From the cell containing the given text, extract its center point as [x, y] coordinate. 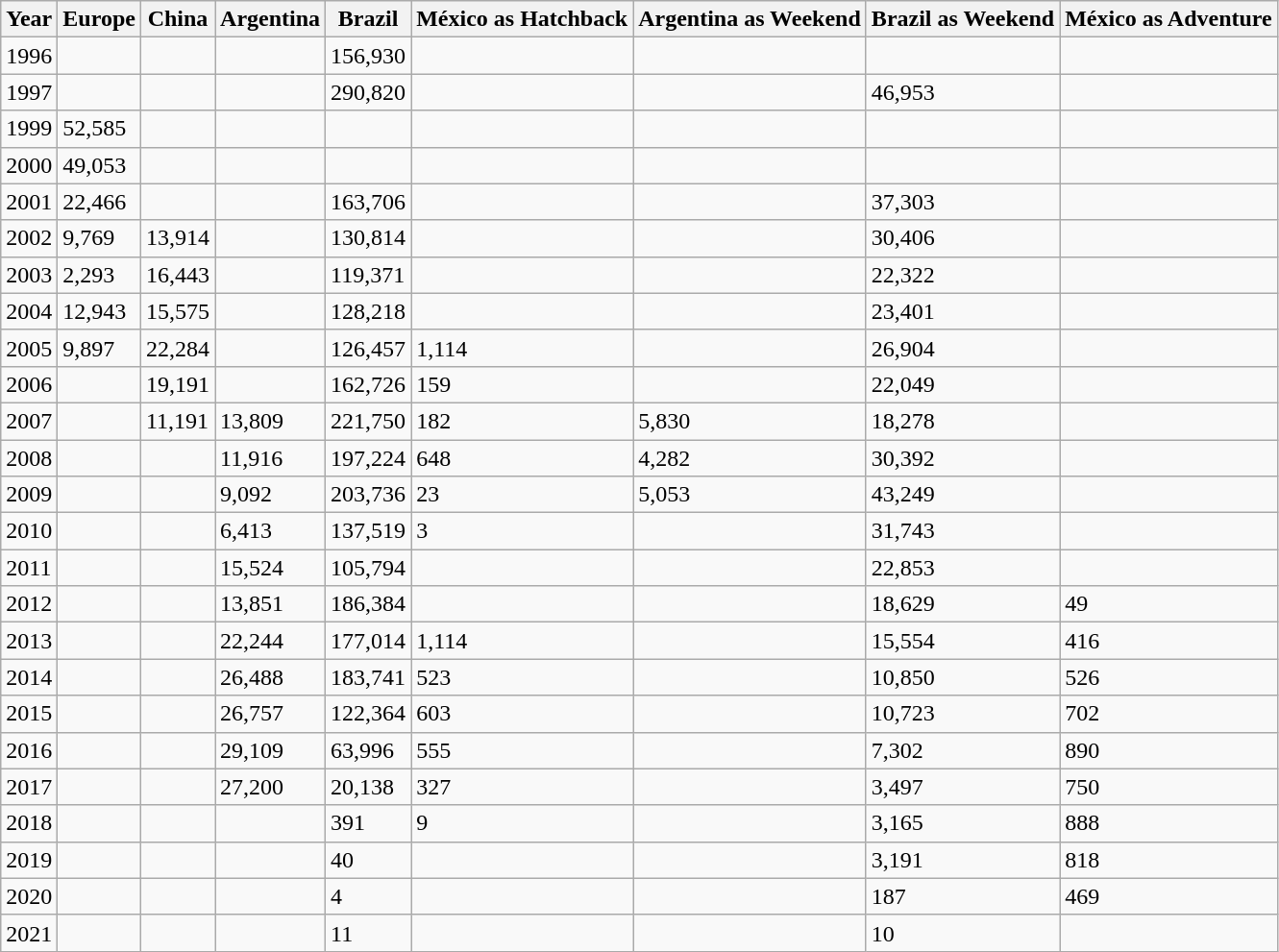
12,943 [100, 311]
327 [523, 787]
México as Adventure [1168, 19]
22,322 [963, 275]
15,554 [963, 641]
163,706 [369, 202]
9,092 [271, 495]
5,830 [750, 421]
159 [523, 384]
197,224 [369, 458]
2008 [29, 458]
2004 [29, 311]
27,200 [271, 787]
19,191 [177, 384]
2006 [29, 384]
2005 [29, 348]
2009 [29, 495]
15,575 [177, 311]
221,750 [369, 421]
22,284 [177, 348]
13,809 [271, 421]
2010 [29, 531]
2001 [29, 202]
20,138 [369, 787]
43,249 [963, 495]
10 [963, 933]
México as Hatchback [523, 19]
26,757 [271, 714]
23,401 [963, 311]
2015 [29, 714]
3,191 [963, 860]
26,904 [963, 348]
469 [1168, 896]
22,466 [100, 202]
30,392 [963, 458]
31,743 [963, 531]
890 [1168, 750]
162,726 [369, 384]
203,736 [369, 495]
187 [963, 896]
7,302 [963, 750]
4,282 [750, 458]
9,769 [100, 238]
2003 [29, 275]
818 [1168, 860]
Brazil [369, 19]
Argentina [271, 19]
10,850 [963, 677]
290,820 [369, 92]
13,851 [271, 604]
11,916 [271, 458]
5,053 [750, 495]
18,278 [963, 421]
648 [523, 458]
23 [523, 495]
2000 [29, 165]
177,014 [369, 641]
105,794 [369, 568]
9 [523, 823]
Year [29, 19]
52,585 [100, 129]
6,413 [271, 531]
2017 [29, 787]
22,853 [963, 568]
2002 [29, 238]
26,488 [271, 677]
15,524 [271, 568]
3 [523, 531]
183,741 [369, 677]
10,723 [963, 714]
Argentina as Weekend [750, 19]
2012 [29, 604]
2018 [29, 823]
3,165 [963, 823]
30,406 [963, 238]
China [177, 19]
702 [1168, 714]
2007 [29, 421]
391 [369, 823]
130,814 [369, 238]
555 [523, 750]
46,953 [963, 92]
2,293 [100, 275]
18,629 [963, 604]
2020 [29, 896]
2016 [29, 750]
416 [1168, 641]
22,049 [963, 384]
49,053 [100, 165]
137,519 [369, 531]
1997 [29, 92]
11 [369, 933]
750 [1168, 787]
122,364 [369, 714]
22,244 [271, 641]
37,303 [963, 202]
1999 [29, 129]
4 [369, 896]
2021 [29, 933]
128,218 [369, 311]
3,497 [963, 787]
2019 [29, 860]
603 [523, 714]
40 [369, 860]
29,109 [271, 750]
523 [523, 677]
888 [1168, 823]
2014 [29, 677]
1996 [29, 56]
Europe [100, 19]
156,930 [369, 56]
2013 [29, 641]
186,384 [369, 604]
126,457 [369, 348]
49 [1168, 604]
13,914 [177, 238]
63,996 [369, 750]
16,443 [177, 275]
526 [1168, 677]
9,897 [100, 348]
2011 [29, 568]
Brazil as Weekend [963, 19]
11,191 [177, 421]
119,371 [369, 275]
182 [523, 421]
